Search for the cell housing the specified text and yield its (x, y) center coordinate. 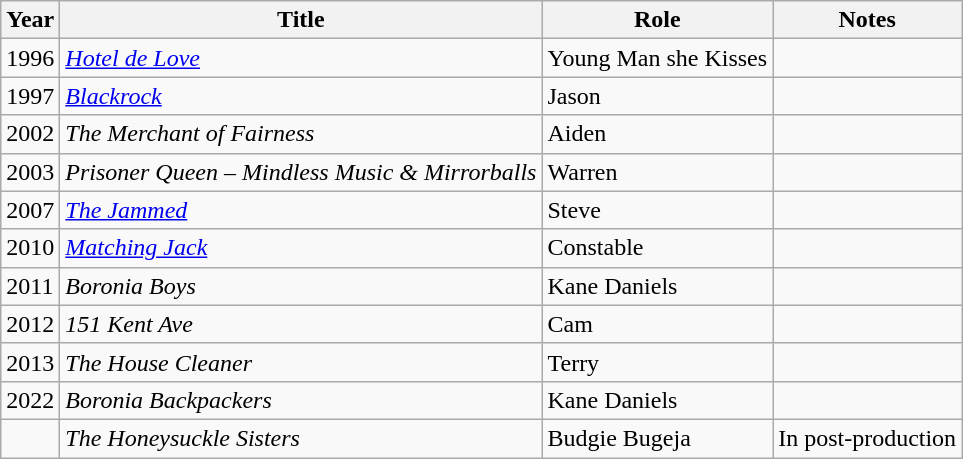
2013 (30, 362)
Cam (658, 324)
Year (30, 20)
The Jammed (301, 210)
2012 (30, 324)
Aiden (658, 134)
Steve (658, 210)
Budgie Bugeja (658, 438)
2002 (30, 134)
Hotel de Love (301, 58)
Constable (658, 248)
2007 (30, 210)
Matching Jack (301, 248)
Boronia Backpackers (301, 400)
The House Cleaner (301, 362)
2003 (30, 172)
1997 (30, 96)
1996 (30, 58)
2010 (30, 248)
2011 (30, 286)
Jason (658, 96)
Young Man she Kisses (658, 58)
Blackrock (301, 96)
The Merchant of Fairness (301, 134)
In post-production (868, 438)
2022 (30, 400)
Prisoner Queen – Mindless Music & Mirrorballs (301, 172)
151 Kent Ave (301, 324)
Warren (658, 172)
Boronia Boys (301, 286)
Title (301, 20)
Notes (868, 20)
Terry (658, 362)
The Honeysuckle Sisters (301, 438)
Role (658, 20)
